Detect which cell encompasses the target text, then output its (X, Y) center coordinate. 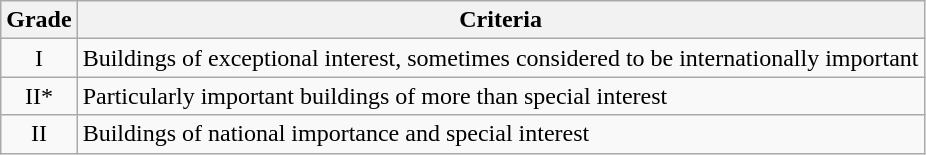
Criteria (500, 20)
II* (39, 96)
Particularly important buildings of more than special interest (500, 96)
I (39, 58)
Grade (39, 20)
Buildings of national importance and special interest (500, 134)
Buildings of exceptional interest, sometimes considered to be internationally important (500, 58)
II (39, 134)
